For the text-containing cell, return its midpoint in (X, Y) coordinate format. 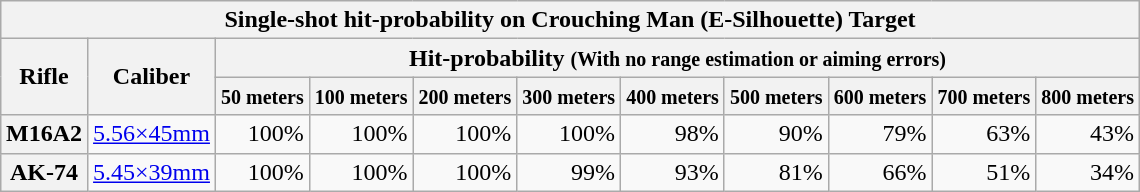
79% (880, 134)
63% (984, 134)
AK-74 (44, 172)
5.56×45mm (152, 134)
5.45×39mm (152, 172)
400 meters (673, 96)
600 meters (880, 96)
Rifle (44, 77)
50 meters (262, 96)
99% (569, 172)
43% (1088, 134)
93% (673, 172)
Caliber (152, 77)
90% (776, 134)
200 meters (465, 96)
500 meters (776, 96)
M16A2 (44, 134)
700 meters (984, 96)
Hit-probability (With no range estimation or aiming errors) (677, 58)
51% (984, 172)
34% (1088, 172)
Single-shot hit-probability on Crouching Man (E-Silhouette) Target (570, 20)
98% (673, 134)
800 meters (1088, 96)
81% (776, 172)
100 meters (361, 96)
300 meters (569, 96)
66% (880, 172)
